Provide the [X, Y] coordinate of the cell's center where the given text is located.  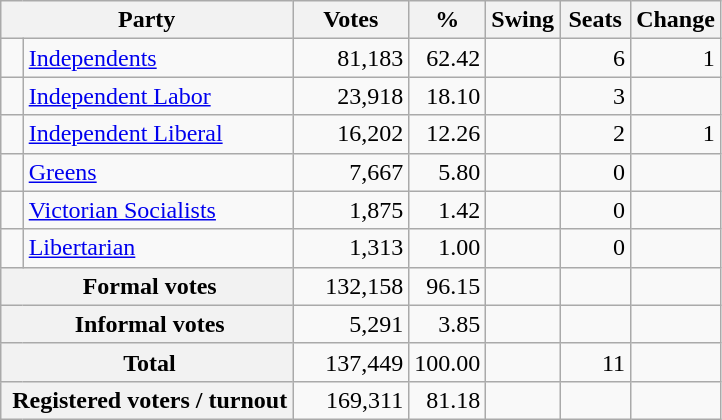
Votes [351, 20]
5,291 [351, 324]
12.26 [448, 134]
Victorian Socialists [158, 210]
137,449 [351, 362]
Registered voters / turnout [147, 400]
81.18 [448, 400]
2 [596, 134]
23,918 [351, 96]
81,183 [351, 58]
1.42 [448, 210]
5.80 [448, 172]
3.85 [448, 324]
1,875 [351, 210]
% [448, 20]
Libertarian [158, 248]
11 [596, 362]
132,158 [351, 286]
Party [147, 20]
1.00 [448, 248]
Swing [523, 20]
Independent Labor [158, 96]
Greens [158, 172]
1,313 [351, 248]
Independent Liberal [158, 134]
16,202 [351, 134]
Independents [158, 58]
Change [676, 20]
18.10 [448, 96]
Informal votes [147, 324]
169,311 [351, 400]
Seats [596, 20]
100.00 [448, 362]
96.15 [448, 286]
62.42 [448, 58]
Formal votes [147, 286]
7,667 [351, 172]
6 [596, 58]
Total [147, 362]
3 [596, 96]
